Detect which cell encompasses the target text, then output its (x, y) center coordinate. 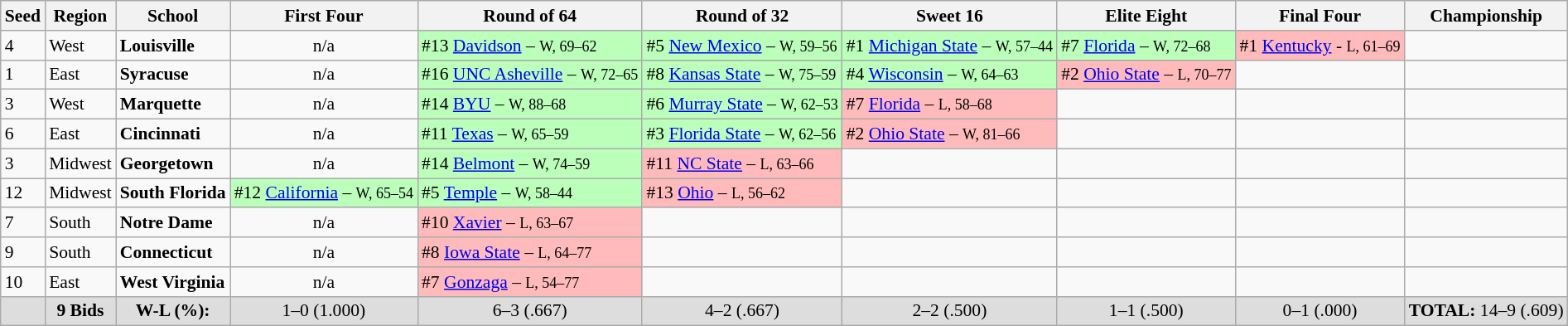
#1 Michigan State – W, 57–44 (949, 46)
Cincinnati (173, 134)
#13 Ohio – L, 56–62 (742, 193)
9 (23, 252)
Final Four (1320, 16)
South Florida (173, 193)
Sweet 16 (949, 16)
4–2 (.667) (742, 311)
Seed (23, 16)
#12 California – W, 65–54 (324, 193)
#3 Florida State – W, 62–56 (742, 134)
#4 Wisconsin – W, 64–63 (949, 75)
West Virginia (173, 282)
Round of 64 (530, 16)
School (173, 16)
Connecticut (173, 252)
12 (23, 193)
#7 Gonzaga – L, 54–77 (530, 282)
W-L (%): (173, 311)
Syracuse (173, 75)
1–0 (1.000) (324, 311)
#8 Iowa State – L, 64–77 (530, 252)
TOTAL: 14–9 (.609) (1486, 311)
#5 New Mexico – W, 59–56 (742, 46)
First Four (324, 16)
#11 Texas – W, 65–59 (530, 134)
Notre Dame (173, 223)
#11 NC State – L, 63–66 (742, 163)
#13 Davidson – W, 69–62 (530, 46)
Elite Eight (1146, 16)
4 (23, 46)
#2 Ohio State – L, 70–77 (1146, 75)
Championship (1486, 16)
1 (23, 75)
#7 Florida – W, 72–68 (1146, 46)
#14 BYU – W, 88–68 (530, 105)
Marquette (173, 105)
#1 Kentucky - L, 61–69 (1320, 46)
#5 Temple – W, 58–44 (530, 193)
Round of 32 (742, 16)
#16 UNC Asheville – W, 72–65 (530, 75)
#10 Xavier – L, 63–67 (530, 223)
6–3 (.667) (530, 311)
#6 Murray State – W, 62–53 (742, 105)
9 Bids (80, 311)
2–2 (.500) (949, 311)
7 (23, 223)
Region (80, 16)
0–1 (.000) (1320, 311)
#7 Florida – L, 58–68 (949, 105)
#2 Ohio State – W, 81–66 (949, 134)
6 (23, 134)
#14 Belmont – W, 74–59 (530, 163)
Louisville (173, 46)
10 (23, 282)
1–1 (.500) (1146, 311)
Georgetown (173, 163)
#8 Kansas State – W, 75–59 (742, 75)
